Find where the given text appears and provide that cell's center as [x, y] coordinate. 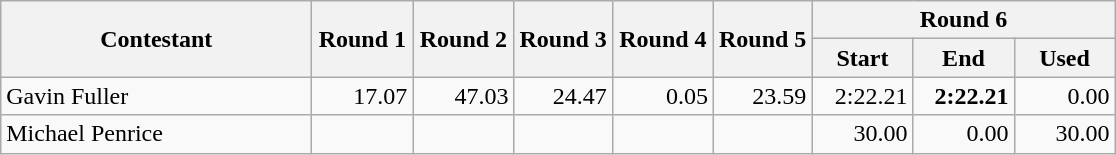
24.47 [563, 96]
Used [1064, 58]
Round 1 [362, 39]
Gavin Fuller [156, 96]
Round 5 [762, 39]
0.05 [662, 96]
Round 6 [964, 20]
17.07 [362, 96]
Start [862, 58]
Round 3 [563, 39]
23.59 [762, 96]
End [964, 58]
Round 4 [662, 39]
Round 2 [464, 39]
Contestant [156, 39]
Michael Penrice [156, 134]
47.03 [464, 96]
